Determine the (x, y) coordinate at the center of the cell enclosing the given text.  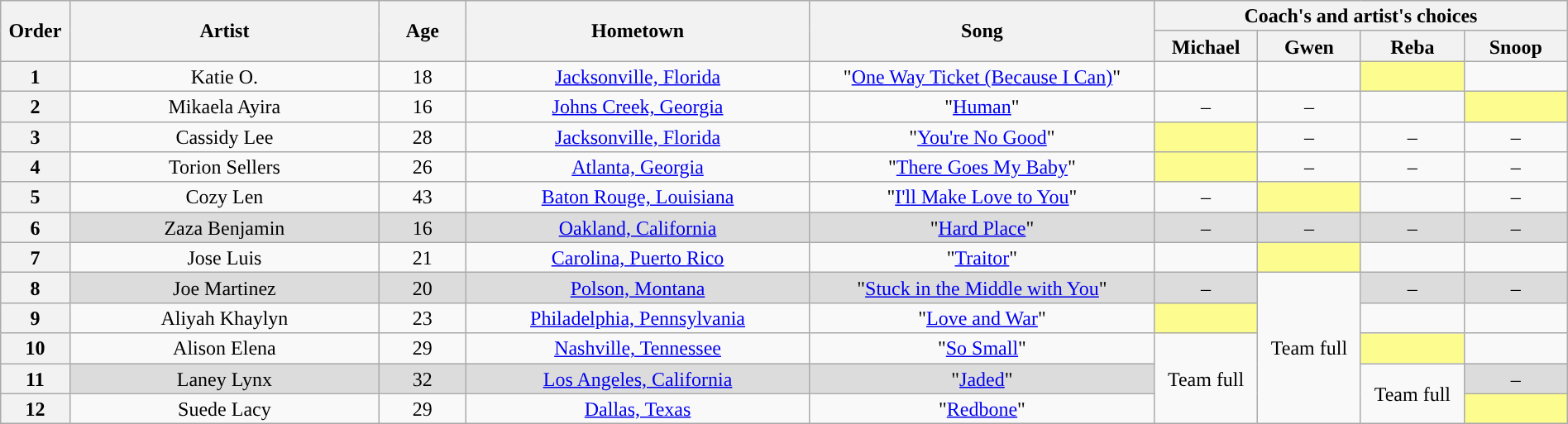
20 (423, 288)
Age (423, 31)
Hometown (638, 31)
Torion Sellers (225, 167)
Oakland, California (638, 228)
Carolina, Puerto Rico (638, 258)
5 (35, 197)
18 (423, 76)
Alison Elena (225, 349)
Gwen (1310, 46)
21 (423, 258)
"There Goes My Baby" (982, 167)
Snoop (1515, 46)
43 (423, 197)
Aliyah Khaylyn (225, 317)
2 (35, 106)
"You're No Good" (982, 137)
4 (35, 167)
Mikaela Ayira (225, 106)
"So Small" (982, 349)
"Stuck in the Middle with You" (982, 288)
Joe Martinez (225, 288)
Philadelphia, Pennsylvania (638, 317)
1 (35, 76)
Artist (225, 31)
6 (35, 228)
Song (982, 31)
Coach's and artist's choices (1361, 17)
Johns Creek, Georgia (638, 106)
Polson, Montana (638, 288)
10 (35, 349)
Katie O. (225, 76)
"Traitor" (982, 258)
Order (35, 31)
11 (35, 379)
Reba (1413, 46)
Michael (1206, 46)
8 (35, 288)
Atlanta, Georgia (638, 167)
Laney Lynx (225, 379)
Dallas, Texas (638, 408)
26 (423, 167)
"Love and War" (982, 317)
"Jaded" (982, 379)
Cozy Len (225, 197)
3 (35, 137)
23 (423, 317)
Cassidy Lee (225, 137)
Jose Luis (225, 258)
"Human" (982, 106)
7 (35, 258)
9 (35, 317)
Baton Rouge, Louisiana (638, 197)
32 (423, 379)
"One Way Ticket (Because I Can)" (982, 76)
"Redbone" (982, 408)
"I'll Make Love to You" (982, 197)
Suede Lacy (225, 408)
Zaza Benjamin (225, 228)
12 (35, 408)
Nashville, Tennessee (638, 349)
"Hard Place" (982, 228)
Los Angeles, California (638, 379)
28 (423, 137)
